From the cell containing the given text, extract its center point as [x, y] coordinate. 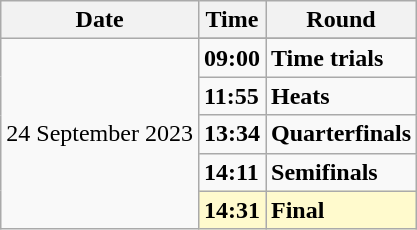
Time trials [342, 58]
Date [100, 20]
Final [342, 210]
14:31 [232, 210]
Time [232, 20]
14:11 [232, 172]
Quarterfinals [342, 134]
Heats [342, 96]
Semifinals [342, 172]
Round [342, 20]
13:34 [232, 134]
09:00 [232, 58]
11:55 [232, 96]
24 September 2023 [100, 134]
